Search for the cell housing the specified text and yield its [x, y] center coordinate. 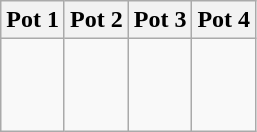
Pot 3 [160, 20]
Pot 2 [96, 20]
Pot 1 [33, 20]
Pot 4 [224, 20]
